Detect which cell encompasses the target text, then output its [x, y] center coordinate. 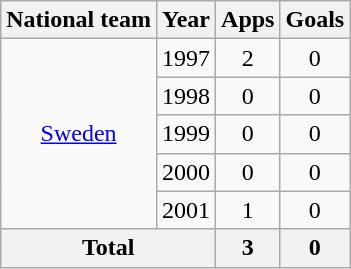
Year [186, 20]
3 [248, 248]
1998 [186, 96]
1997 [186, 58]
2001 [186, 210]
1999 [186, 134]
Apps [248, 20]
National team [79, 20]
2000 [186, 172]
2 [248, 58]
Total [108, 248]
1 [248, 210]
Goals [315, 20]
Sweden [79, 134]
